Pinpoint the cell where the given text exists, returning its (x, y) midpoint coordinate. 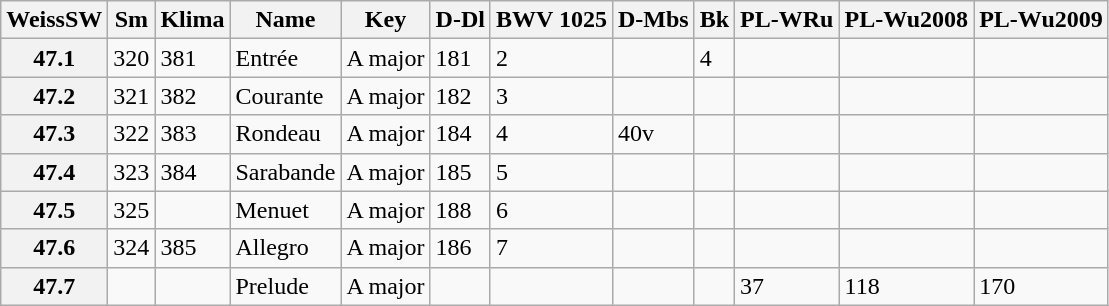
Rondeau (286, 134)
Sm (132, 20)
320 (132, 58)
384 (192, 172)
37 (787, 286)
184 (460, 134)
Menuet (286, 210)
D-Dl (460, 20)
PL-WRu (787, 20)
324 (132, 248)
322 (132, 134)
186 (460, 248)
323 (132, 172)
PL-Wu2009 (1042, 20)
325 (132, 210)
381 (192, 58)
7 (551, 248)
BWV 1025 (551, 20)
Name (286, 20)
170 (1042, 286)
47.5 (54, 210)
WeissSW (54, 20)
PL-Wu2008 (906, 20)
182 (460, 96)
D-Mbs (653, 20)
382 (192, 96)
Courante (286, 96)
3 (551, 96)
Bk (714, 20)
47.6 (54, 248)
185 (460, 172)
Klima (192, 20)
385 (192, 248)
188 (460, 210)
2 (551, 58)
383 (192, 134)
Entrée (286, 58)
40v (653, 134)
6 (551, 210)
Key (386, 20)
47.7 (54, 286)
Sarabande (286, 172)
47.3 (54, 134)
47.4 (54, 172)
118 (906, 286)
321 (132, 96)
181 (460, 58)
5 (551, 172)
47.2 (54, 96)
Allegro (286, 248)
47.1 (54, 58)
Prelude (286, 286)
